Return the (X, Y) coordinate for the center point of the cell that contains the specified text.  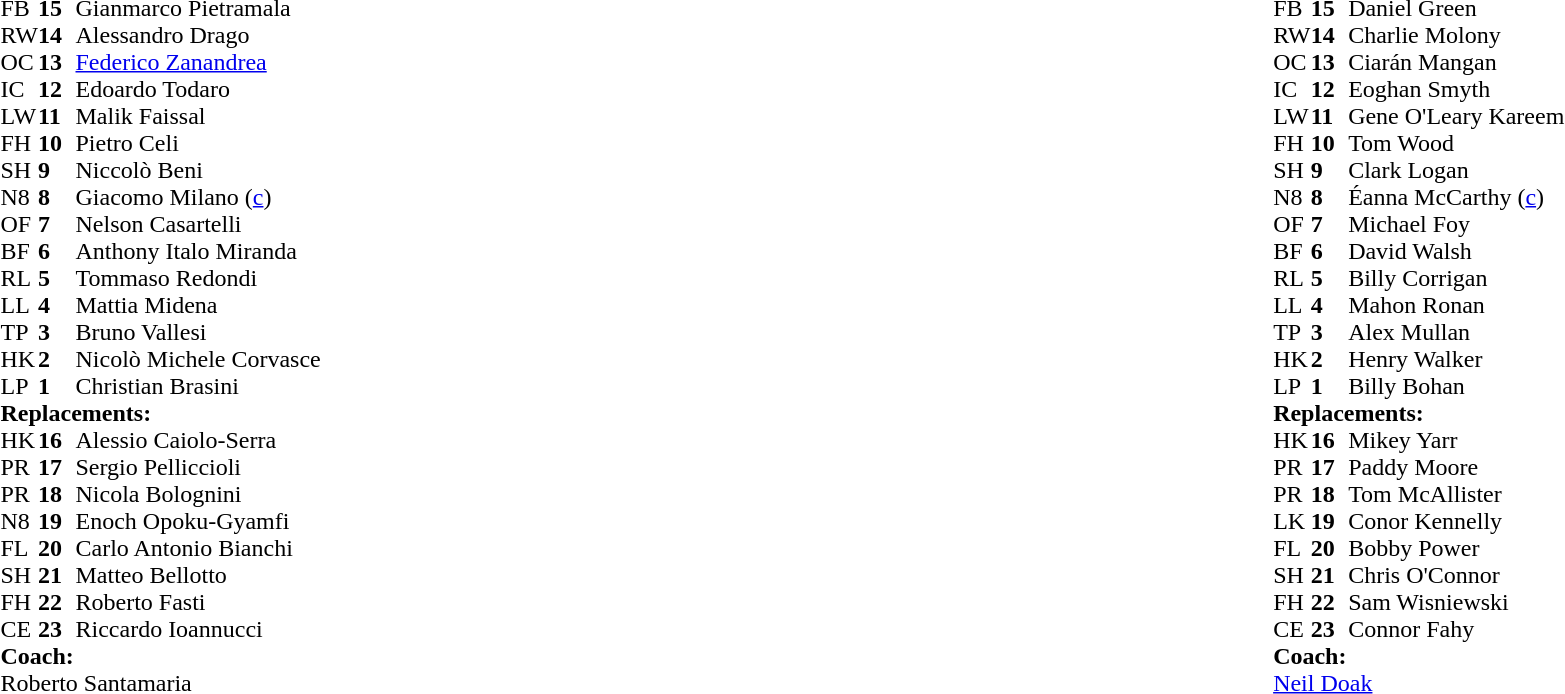
Tom McAllister (1456, 494)
Billy Corrigan (1456, 278)
Chris O'Connor (1456, 576)
Connor Fahy (1456, 630)
Anthony Italo Miranda (198, 252)
Mahon Ronan (1456, 306)
Alessandro Drago (198, 36)
Bobby Power (1456, 548)
Malik Faissal (198, 116)
Sergio Pelliccioli (198, 468)
Enoch Opoku-Gyamfi (198, 522)
Pietro Celi (198, 144)
Éanna McCarthy (c) (1456, 198)
Giacomo Milano (c) (198, 198)
Eoghan Smyth (1456, 90)
Alessio Caiolo-Serra (198, 440)
David Walsh (1456, 252)
Edoardo Todaro (198, 90)
Niccolò Beni (198, 170)
Matteo Bellotto (198, 576)
Tommaso Redondi (198, 278)
Riccardo Ioannucci (198, 630)
Roberto Fasti (198, 602)
Michael Foy (1456, 224)
Carlo Antonio Bianchi (198, 548)
Bruno Vallesi (198, 332)
Mattia Midena (198, 306)
Nelson Casartelli (198, 224)
Ciarán Mangan (1456, 62)
Alex Mullan (1456, 332)
Sam Wisniewski (1456, 602)
Paddy Moore (1456, 468)
Christian Brasini (198, 386)
Mikey Yarr (1456, 440)
Billy Bohan (1456, 386)
Federico Zanandrea (198, 62)
Nicolò Michele Corvasce (198, 360)
LK (1292, 522)
Charlie Molony (1456, 36)
Nicola Bolognini (198, 494)
Henry Walker (1456, 360)
Conor Kennelly (1456, 522)
Gene O'Leary Kareem (1456, 116)
Clark Logan (1456, 170)
Tom Wood (1456, 144)
